Scan for the cell matching the given text and deliver its [x, y] coordinate at center. 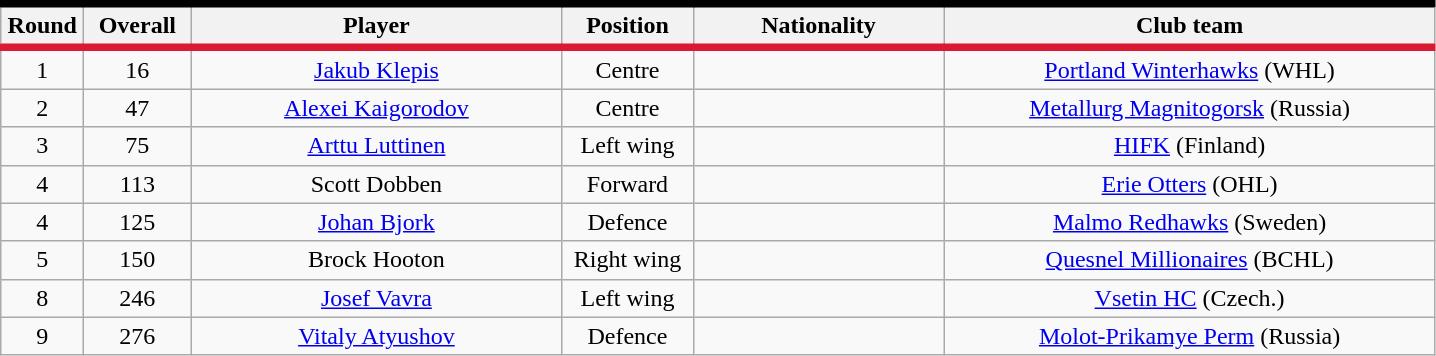
2 [42, 108]
9 [42, 336]
276 [138, 336]
Molot-Prikamye Perm (Russia) [1190, 336]
Nationality [818, 26]
Forward [628, 184]
246 [138, 298]
5 [42, 260]
113 [138, 184]
16 [138, 68]
HIFK (Finland) [1190, 146]
Vsetin HC (Czech.) [1190, 298]
Club team [1190, 26]
3 [42, 146]
Player [376, 26]
Right wing [628, 260]
Josef Vavra [376, 298]
Position [628, 26]
Arttu Luttinen [376, 146]
Erie Otters (OHL) [1190, 184]
Vitaly Atyushov [376, 336]
75 [138, 146]
125 [138, 222]
Overall [138, 26]
Metallurg Magnitogorsk (Russia) [1190, 108]
Jakub Klepis [376, 68]
150 [138, 260]
Round [42, 26]
47 [138, 108]
8 [42, 298]
Malmo Redhawks (Sweden) [1190, 222]
Brock Hooton [376, 260]
Quesnel Millionaires (BCHL) [1190, 260]
Portland Winterhawks (WHL) [1190, 68]
Johan Bjork [376, 222]
Scott Dobben [376, 184]
Alexei Kaigorodov [376, 108]
1 [42, 68]
